Output the [X, Y] coordinate of the center of the cell containing the given text.  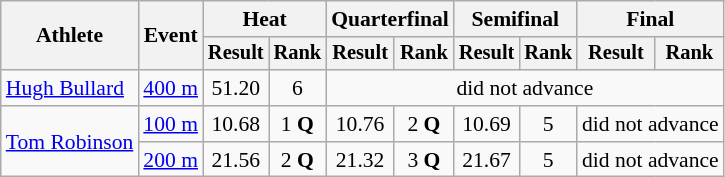
Tom Robinson [70, 142]
10.76 [360, 124]
Semifinal [516, 19]
2 Q [424, 124]
51.20 [236, 88]
Quarterfinal [390, 19]
10.69 [487, 124]
Hugh Bullard [70, 88]
Event [170, 36]
400 m [170, 88]
Final [650, 19]
Athlete [70, 36]
10.68 [236, 124]
Heat [264, 19]
100 m [170, 124]
5 [548, 124]
1 Q [298, 124]
6 [298, 88]
